Return the [x, y] coordinate for the center point of the cell that contains the specified text.  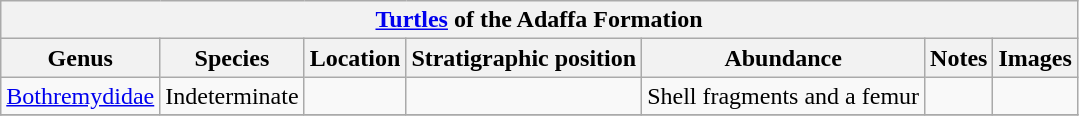
Turtles of the Adaffa Formation [540, 20]
Abundance [784, 58]
Species [232, 58]
Bothremydidae [80, 96]
Indeterminate [232, 96]
Shell fragments and a femur [784, 96]
Images [1035, 58]
Genus [80, 58]
Notes [959, 58]
Location [355, 58]
Stratigraphic position [524, 58]
